Pinpoint the cell where the given text exists, returning its (x, y) midpoint coordinate. 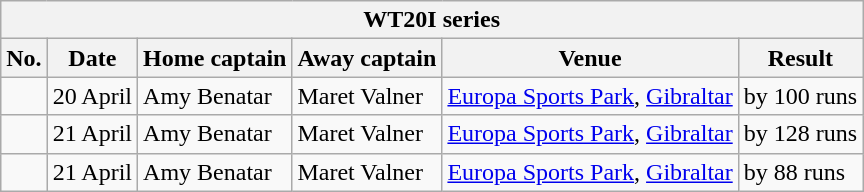
Date (92, 58)
by 88 runs (800, 172)
No. (24, 58)
Venue (590, 58)
by 100 runs (800, 96)
by 128 runs (800, 134)
20 April (92, 96)
WT20I series (432, 20)
Away captain (367, 58)
Home captain (215, 58)
Result (800, 58)
